Determine the (x, y) coordinate at the center of the cell enclosing the given text.  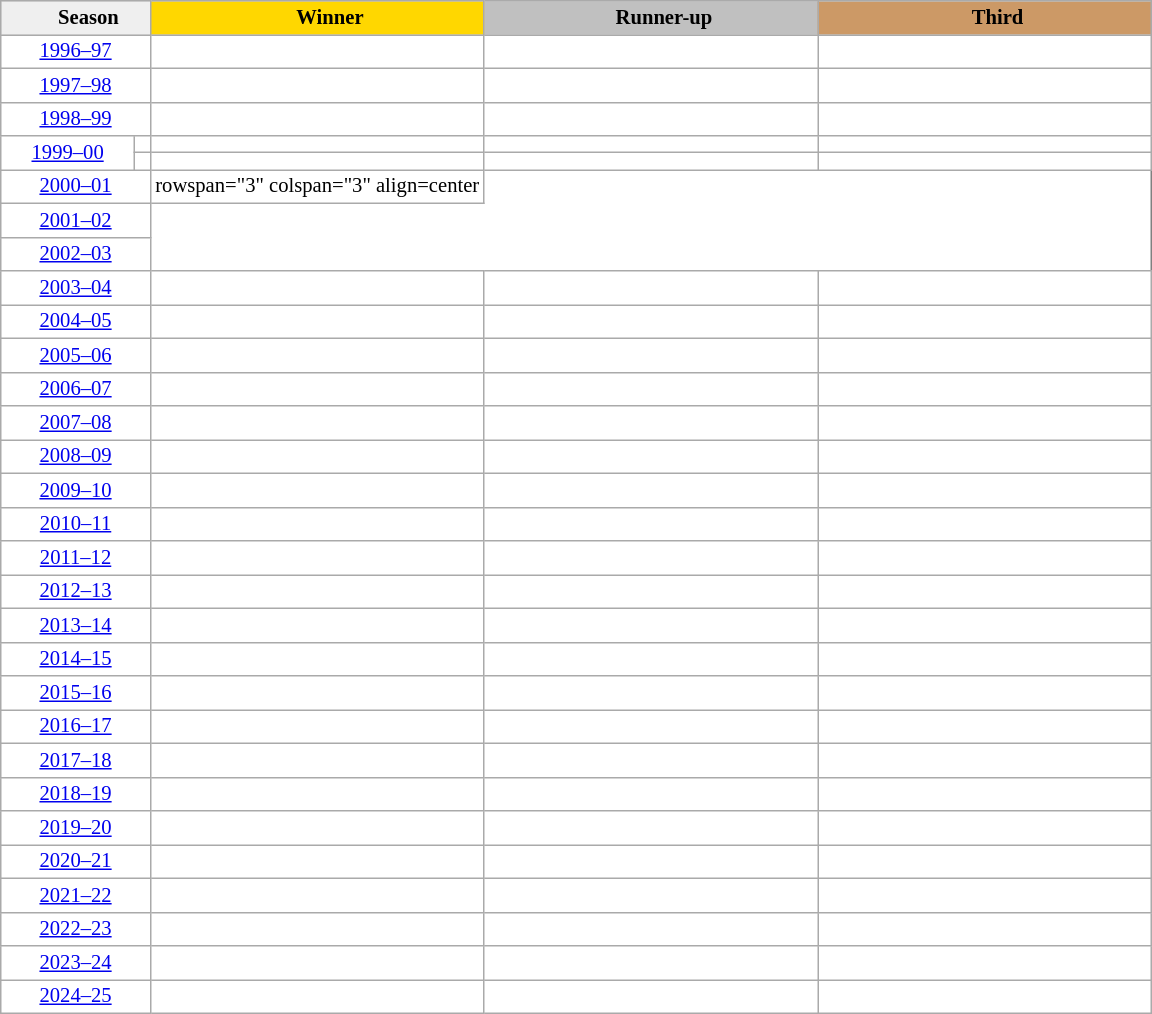
2007–08 (76, 423)
2003–04 (76, 287)
1998–99 (76, 119)
1996–97 (76, 51)
2001–02 (76, 220)
Runner-up (651, 17)
2013–14 (76, 625)
2002–03 (76, 254)
2018–19 (76, 794)
2017–18 (76, 760)
2012–13 (76, 591)
Winner (317, 17)
2000–01 (76, 186)
2024–25 (76, 996)
2019–20 (76, 827)
2015–16 (76, 693)
2020–21 (76, 861)
Season (76, 17)
2004–05 (76, 321)
2011–12 (76, 557)
rowspan="3" colspan="3" align=center (317, 186)
2014–15 (76, 659)
2016–17 (76, 726)
1999–00 (68, 153)
2022–23 (76, 929)
2021–22 (76, 895)
2023–24 (76, 963)
Third (985, 17)
2008–09 (76, 456)
1997–98 (76, 85)
2010–11 (76, 524)
2009–10 (76, 490)
2005–06 (76, 355)
2006–07 (76, 389)
